Capture the cell that displays the provided text and extract its (X, Y) central coordinate. 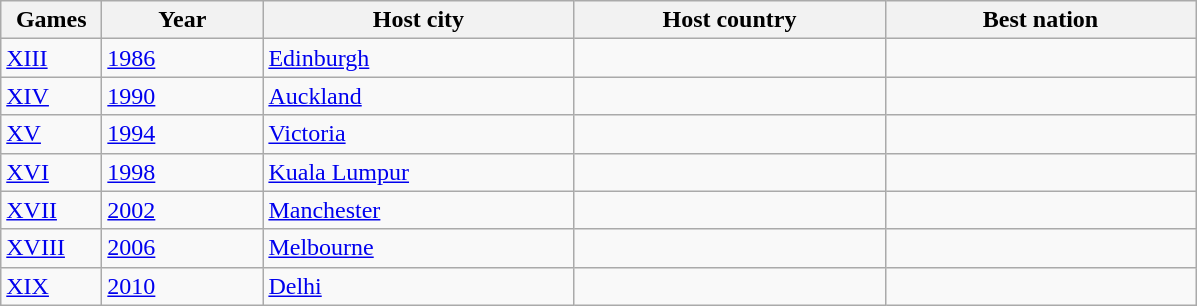
Delhi (418, 286)
Auckland (418, 96)
Games (52, 20)
XVI (52, 172)
1986 (182, 58)
XVII (52, 210)
2002 (182, 210)
Melbourne (418, 248)
2006 (182, 248)
XV (52, 134)
Manchester (418, 210)
1990 (182, 96)
XVIII (52, 248)
2010 (182, 286)
1998 (182, 172)
Edinburgh (418, 58)
XIX (52, 286)
Victoria (418, 134)
Host country (730, 20)
Kuala Lumpur (418, 172)
XIII (52, 58)
XIV (52, 96)
Year (182, 20)
Host city (418, 20)
Best nation (1040, 20)
1994 (182, 134)
